Extract the (x, y) coordinate from the center of the cell holding the provided text.  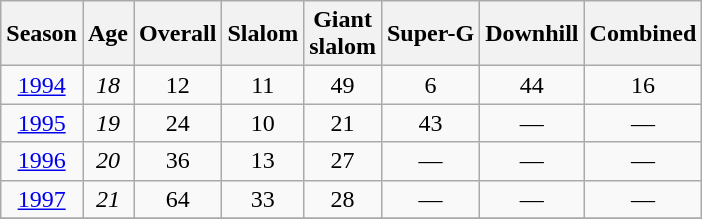
6 (430, 85)
Season (42, 34)
1996 (42, 161)
Age (108, 34)
27 (343, 161)
43 (430, 123)
20 (108, 161)
64 (178, 199)
18 (108, 85)
13 (263, 161)
28 (343, 199)
49 (343, 85)
10 (263, 123)
33 (263, 199)
Slalom (263, 34)
12 (178, 85)
16 (643, 85)
1994 (42, 85)
Overall (178, 34)
11 (263, 85)
24 (178, 123)
Giantslalom (343, 34)
1995 (42, 123)
1997 (42, 199)
Combined (643, 34)
44 (532, 85)
19 (108, 123)
Downhill (532, 34)
36 (178, 161)
Super-G (430, 34)
